Find where the given text appears and provide that cell's center as [x, y] coordinate. 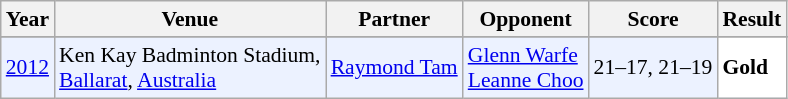
21–17, 21–19 [654, 68]
Result [752, 19]
Gold [752, 68]
Year [28, 19]
2012 [28, 68]
Score [654, 19]
Venue [190, 19]
Raymond Tam [394, 68]
Partner [394, 19]
Ken Kay Badminton Stadium,Ballarat, Australia [190, 68]
Opponent [526, 19]
Glenn Warfe Leanne Choo [526, 68]
